For the text-containing cell, return its midpoint in (X, Y) coordinate format. 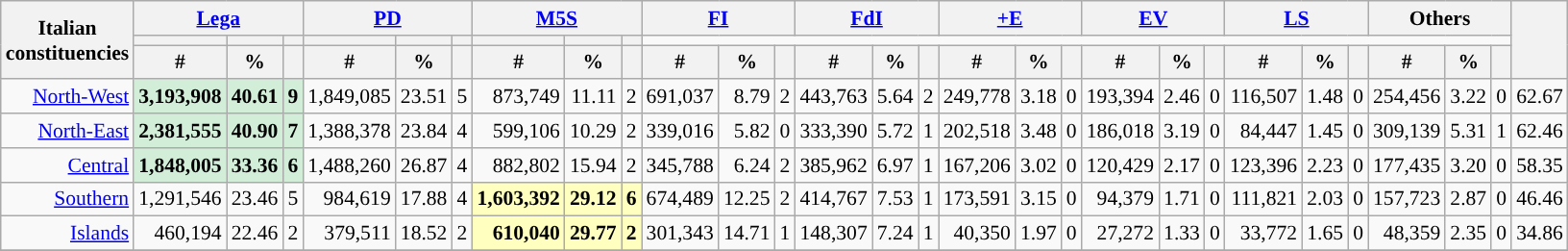
249,778 (977, 97)
LS (1297, 18)
414,767 (833, 199)
62.46 (1539, 131)
148,307 (833, 234)
2.03 (1325, 199)
11.11 (594, 97)
7.24 (895, 234)
3.19 (1182, 131)
23.84 (425, 131)
186,018 (1120, 131)
5.64 (895, 97)
Others (1439, 18)
345,788 (680, 165)
1,848,005 (180, 165)
116,507 (1263, 97)
3.48 (1039, 131)
167,206 (977, 165)
23.51 (425, 97)
1.65 (1325, 234)
Southern (67, 199)
674,489 (680, 199)
333,390 (833, 131)
3.02 (1039, 165)
1.33 (1182, 234)
599,106 (518, 131)
193,394 (1120, 97)
3.18 (1039, 97)
610,040 (518, 234)
Central (67, 165)
33,772 (1263, 234)
301,343 (680, 234)
309,139 (1407, 131)
173,591 (977, 199)
62.67 (1539, 97)
Italianconstituencies (67, 40)
Lega (218, 18)
M5S (556, 18)
339,016 (680, 131)
34.86 (1539, 234)
3.20 (1468, 165)
6.97 (895, 165)
3,193,908 (180, 97)
33.36 (256, 165)
29.12 (594, 199)
40,350 (977, 234)
3.22 (1468, 97)
1.71 (1182, 199)
23.46 (256, 199)
882,802 (518, 165)
7 (292, 131)
3.15 (1039, 199)
North-East (67, 131)
10.29 (594, 131)
8.79 (747, 97)
254,456 (1407, 97)
5.72 (895, 131)
9 (292, 97)
12.25 (747, 199)
202,518 (977, 131)
2.46 (1182, 97)
385,962 (833, 165)
111,821 (1263, 199)
40.61 (256, 97)
123,396 (1263, 165)
Islands (67, 234)
1,291,546 (180, 199)
2.35 (1468, 234)
2.17 (1182, 165)
5.82 (747, 131)
1,488,260 (349, 165)
2.23 (1325, 165)
2.87 (1468, 199)
120,429 (1120, 165)
27,272 (1120, 234)
FdI (867, 18)
691,037 (680, 97)
58.35 (1539, 165)
177,435 (1407, 165)
22.46 (256, 234)
94,379 (1120, 199)
443,763 (833, 97)
460,194 (180, 234)
17.88 (425, 199)
1,849,085 (349, 97)
FI (719, 18)
2,381,555 (180, 131)
873,749 (518, 97)
40.90 (256, 131)
1,388,378 (349, 131)
5.31 (1468, 131)
26.87 (425, 165)
46.46 (1539, 199)
15.94 (594, 165)
84,447 (1263, 131)
1,603,392 (518, 199)
1.97 (1039, 234)
1.45 (1325, 131)
18.52 (425, 234)
PD (387, 18)
6.24 (747, 165)
48,359 (1407, 234)
1.48 (1325, 97)
29.77 (594, 234)
379,511 (349, 234)
14.71 (747, 234)
157,723 (1407, 199)
984,619 (349, 199)
North-West (67, 97)
+E (1011, 18)
EV (1153, 18)
7.53 (895, 199)
